Search for the cell housing the specified text and yield its (X, Y) center coordinate. 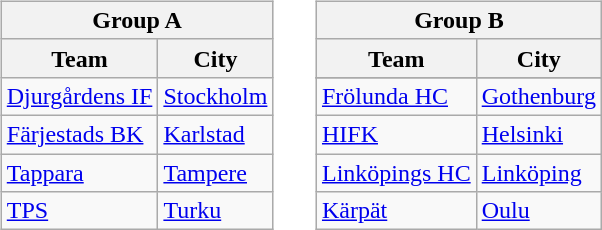
HIFK (396, 134)
Linköpings HC (396, 173)
Group B (458, 20)
Turku (216, 211)
Linköping (538, 173)
Helsinki (538, 134)
Kärpät (396, 211)
TPS (80, 211)
Frölunda HC (396, 96)
Karlstad (216, 134)
Stockholm (216, 96)
Gothenburg (538, 96)
Färjestads BK (80, 134)
Djurgårdens IF (80, 96)
Oulu (538, 211)
Tappara (80, 173)
Group A (137, 20)
Tampere (216, 173)
